Output the [X, Y] coordinate of the center of the cell containing the given text.  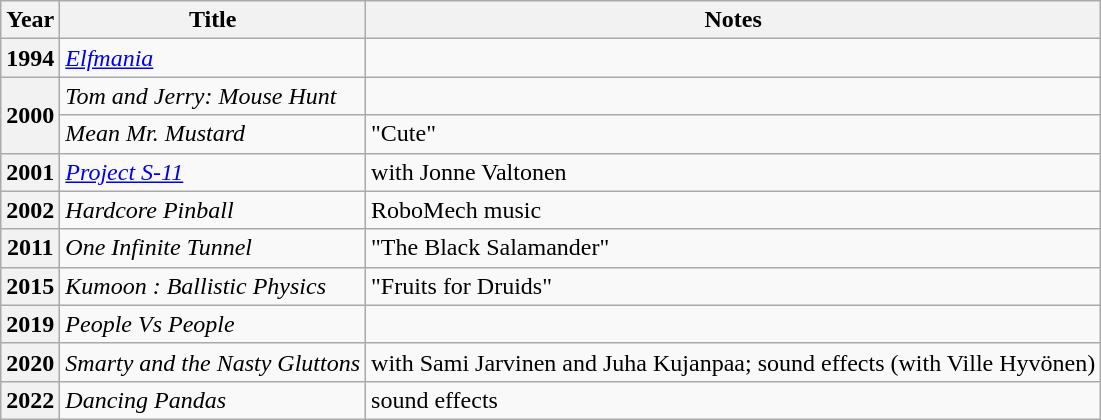
RoboMech music [734, 210]
2020 [30, 362]
2022 [30, 400]
"Fruits for Druids" [734, 286]
2019 [30, 324]
"Cute" [734, 134]
Mean Mr. Mustard [213, 134]
Title [213, 20]
with Sami Jarvinen and Juha Kujanpaa; sound effects (with Ville Hyvönen) [734, 362]
People Vs People [213, 324]
Tom and Jerry: Mouse Hunt [213, 96]
Notes [734, 20]
2002 [30, 210]
2000 [30, 115]
2001 [30, 172]
Hardcore Pinball [213, 210]
sound effects [734, 400]
One Infinite Tunnel [213, 248]
"The Black Salamander" [734, 248]
Elfmania [213, 58]
2015 [30, 286]
Dancing Pandas [213, 400]
with Jonne Valtonen [734, 172]
2011 [30, 248]
Year [30, 20]
Kumoon : Ballistic Physics [213, 286]
Project S-11 [213, 172]
1994 [30, 58]
Smarty and the Nasty Gluttons [213, 362]
